Return [X, Y] of the center of cell containing provided text 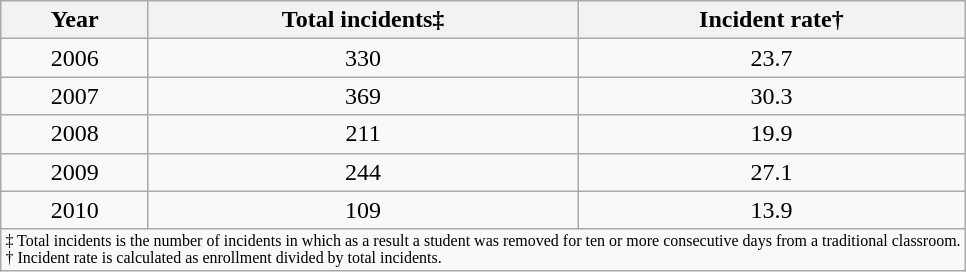
Incident rate† [771, 20]
330 [363, 58]
2007 [74, 96]
23.7 [771, 58]
13.9 [771, 210]
369 [363, 96]
Total incidents‡ [363, 20]
2006 [74, 58]
2008 [74, 134]
211 [363, 134]
27.1 [771, 172]
2009 [74, 172]
244 [363, 172]
30.3 [771, 96]
2010 [74, 210]
Year [74, 20]
19.9 [771, 134]
109 [363, 210]
